For the text-containing cell, return its midpoint in (x, y) coordinate format. 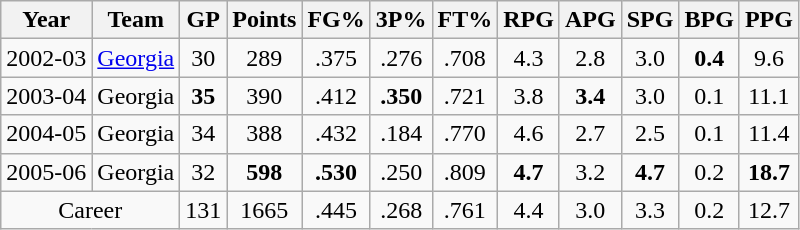
.276 (401, 58)
3P% (401, 20)
34 (204, 134)
598 (264, 172)
.809 (465, 172)
.250 (401, 172)
2.7 (590, 134)
4.4 (529, 210)
2004-05 (46, 134)
0.4 (709, 58)
4.6 (529, 134)
2005-06 (46, 172)
.412 (336, 96)
SPG (650, 20)
388 (264, 134)
35 (204, 96)
.445 (336, 210)
RPG (529, 20)
.770 (465, 134)
Team (136, 20)
3.4 (590, 96)
12.7 (768, 210)
2.8 (590, 58)
1665 (264, 210)
289 (264, 58)
11.1 (768, 96)
APG (590, 20)
PPG (768, 20)
BPG (709, 20)
.432 (336, 134)
390 (264, 96)
FT% (465, 20)
GP (204, 20)
FG% (336, 20)
2.5 (650, 134)
9.6 (768, 58)
.761 (465, 210)
131 (204, 210)
32 (204, 172)
.721 (465, 96)
.530 (336, 172)
4.3 (529, 58)
30 (204, 58)
2002-03 (46, 58)
.350 (401, 96)
11.4 (768, 134)
3.8 (529, 96)
3.3 (650, 210)
Year (46, 20)
.375 (336, 58)
Career (90, 210)
3.2 (590, 172)
.268 (401, 210)
18.7 (768, 172)
.708 (465, 58)
2003-04 (46, 96)
.184 (401, 134)
Points (264, 20)
